From the cell containing the given text, extract its center point as (x, y) coordinate. 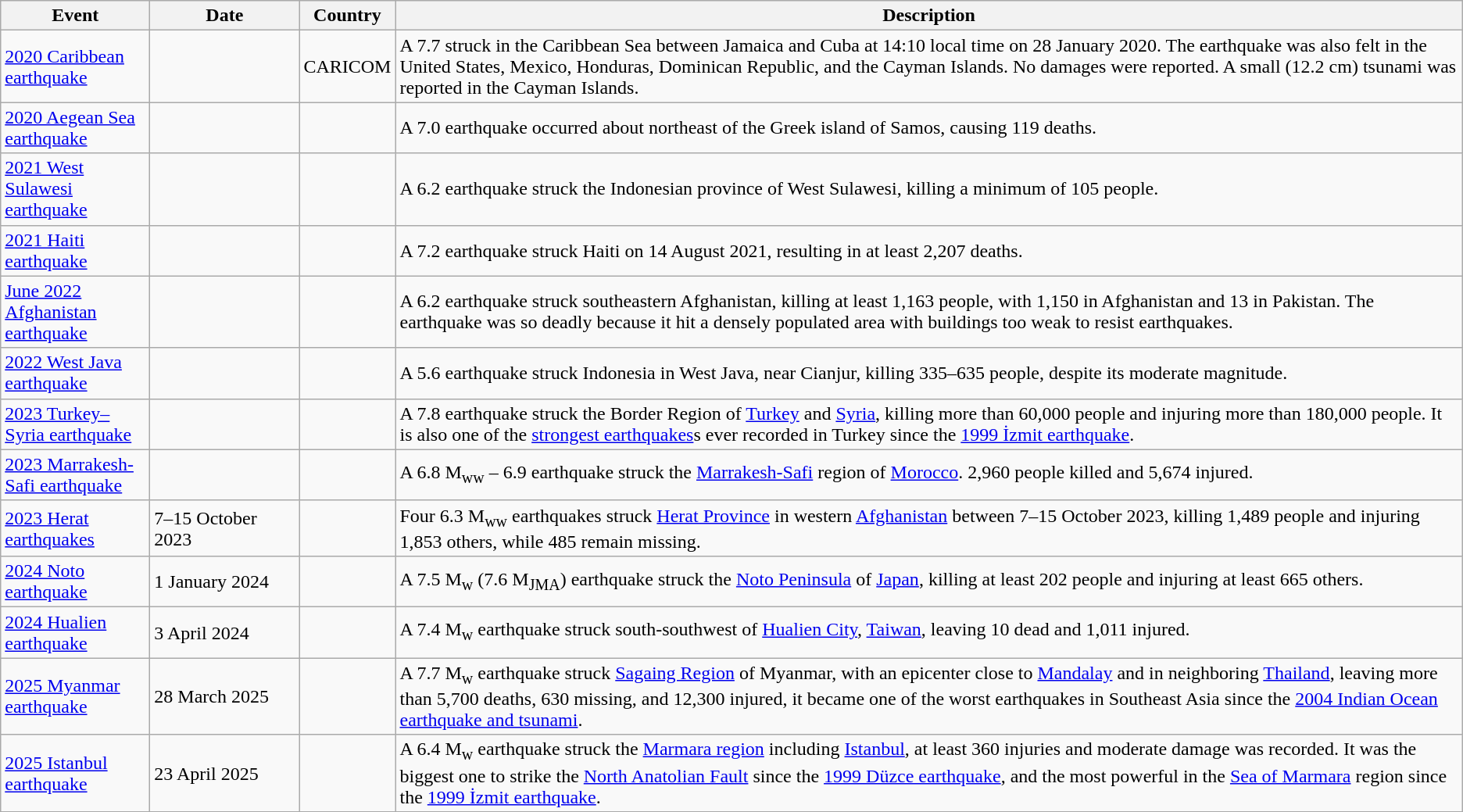
A 7.5 Mw (7.6 MJMA) earthquake struck the Noto Peninsula of Japan, killing at least 202 people and injuring at least 665 others. (928, 581)
A 5.6 earthquake struck Indonesia in West Java, near Cianjur, killing 335–635 people, despite its moderate magnitude. (928, 374)
2024 Noto earthquake (75, 581)
1 January 2024 (225, 581)
A 7.0 earthquake occurred about northeast of the Greek island of Samos, causing 119 deaths. (928, 128)
3 April 2024 (225, 633)
2020 Aegean Sea earthquake (75, 128)
2024 Hualien earthquake (75, 633)
Date (225, 16)
7–15 October 2023 (225, 528)
2025 Myanmar earthquake (75, 696)
Event (75, 16)
28 March 2025 (225, 696)
2023 Herat earthquakes (75, 528)
A 7.2 earthquake struck Haiti on 14 August 2021, resulting in at least 2,207 deaths. (928, 250)
2021 Haiti earthquake (75, 250)
2023 Marrakesh-Safi earthquake (75, 475)
23 April 2025 (225, 773)
Description (928, 16)
2025 Istanbul earthquake (75, 773)
A 7.4 Mw earthquake struck south-southwest of Hualien City, Taiwan, leaving 10 dead and 1,011 injured. (928, 633)
A 6.8 Mww – 6.9 earthquake struck the Marrakesh-Safi region of Morocco. 2,960 people killed and 5,674 injured. (928, 475)
Country (347, 16)
2023 Turkey–Syria earthquake (75, 424)
A 6.2 earthquake struck the Indonesian province of West Sulawesi, killing a minimum of 105 people. (928, 189)
CARICOM (347, 66)
2022 West Java earthquake (75, 374)
2020 Caribbean earthquake (75, 66)
June 2022 Afghanistan earthquake (75, 312)
2021 West Sulawesi earthquake (75, 189)
